Return (X, Y) of the center of cell containing provided text 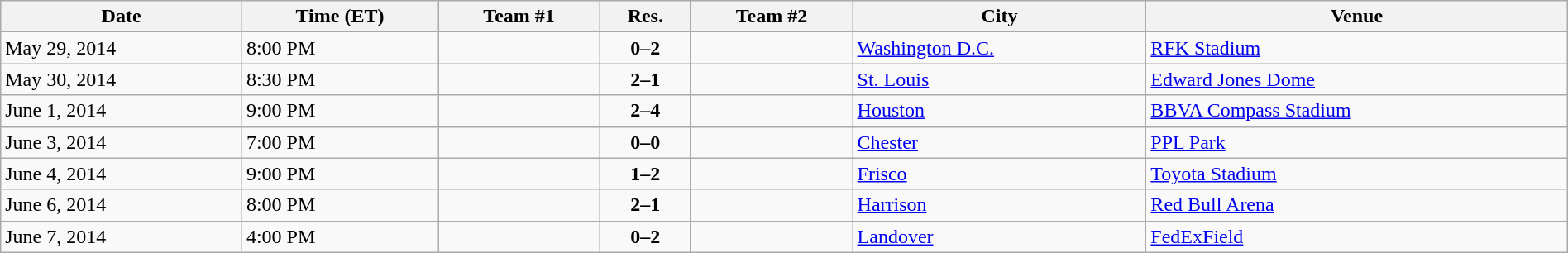
8:30 PM (339, 79)
Venue (1356, 17)
RFK Stadium (1356, 48)
Landover (999, 236)
Washington D.C. (999, 48)
June 4, 2014 (122, 174)
May 29, 2014 (122, 48)
June 6, 2014 (122, 205)
BBVA Compass Stadium (1356, 111)
FedExField (1356, 236)
June 3, 2014 (122, 142)
June 7, 2014 (122, 236)
City (999, 17)
Res. (645, 17)
7:00 PM (339, 142)
Team #1 (519, 17)
0–0 (645, 142)
June 1, 2014 (122, 111)
May 30, 2014 (122, 79)
Harrison (999, 205)
2–4 (645, 111)
Team #2 (772, 17)
PPL Park (1356, 142)
Chester (999, 142)
Toyota Stadium (1356, 174)
Houston (999, 111)
Red Bull Arena (1356, 205)
Time (ET) (339, 17)
1–2 (645, 174)
Date (122, 17)
St. Louis (999, 79)
Frisco (999, 174)
4:00 PM (339, 236)
Edward Jones Dome (1356, 79)
